From the cell containing the given text, extract its center point as [x, y] coordinate. 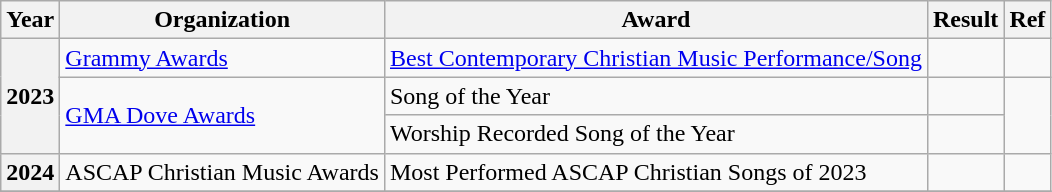
Ref [1028, 20]
2024 [30, 172]
Result [965, 20]
Best Contemporary Christian Music Performance/Song [656, 58]
ASCAP Christian Music Awards [222, 172]
Year [30, 20]
Award [656, 20]
GMA Dove Awards [222, 115]
2023 [30, 96]
Most Performed ASCAP Christian Songs of 2023 [656, 172]
Organization [222, 20]
Grammy Awards [222, 58]
Worship Recorded Song of the Year [656, 134]
Song of the Year [656, 96]
